Identify which cell holds the provided text, then report its [X, Y] central coordinate. 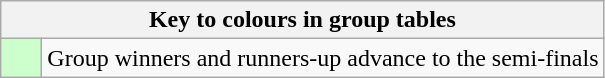
Group winners and runners-up advance to the semi-finals [323, 58]
Key to colours in group tables [302, 20]
